Scan for the cell matching the given text and deliver its (x, y) coordinate at center. 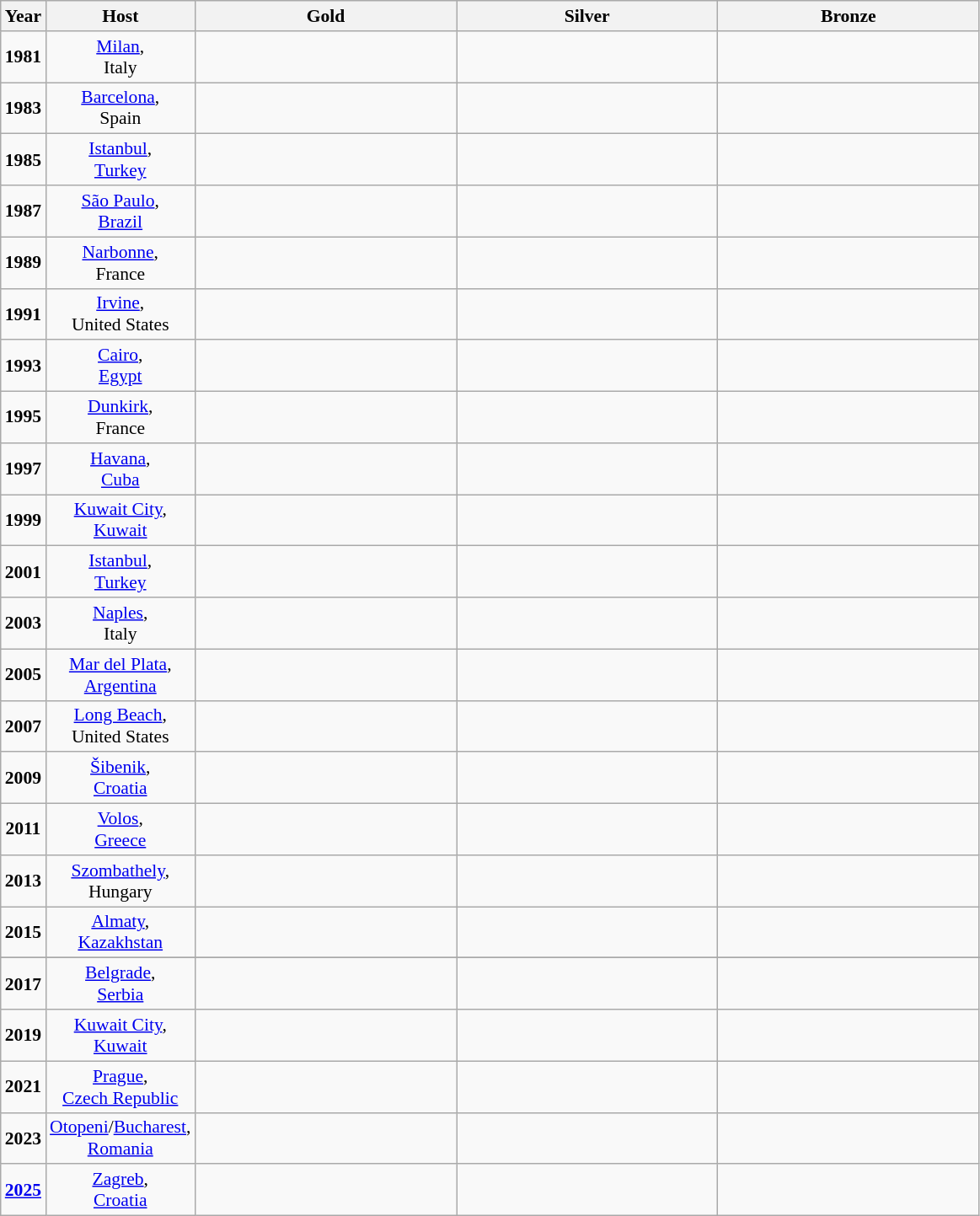
1999 (24, 521)
Dunkirk,France (120, 418)
São Paulo,Brazil (120, 211)
2007 (24, 726)
1987 (24, 211)
1997 (24, 469)
Bronze (849, 16)
1993 (24, 366)
Gold (325, 16)
2005 (24, 674)
Almaty,Kazakhstan (120, 932)
1995 (24, 418)
2011 (24, 829)
Otopeni/Bucharest,Romania (120, 1138)
2019 (24, 1035)
Zagreb,Croatia (120, 1190)
2015 (24, 932)
Szombathely,Hungary (120, 881)
2009 (24, 779)
1981 (24, 57)
1983 (24, 108)
Silver (587, 16)
2017 (24, 984)
Belgrade,Serbia (120, 984)
2003 (24, 624)
Milan,Italy (120, 57)
Long Beach,United States (120, 726)
2013 (24, 881)
2025 (24, 1190)
Šibenik,Croatia (120, 779)
2023 (24, 1138)
Narbonne,France (120, 263)
Havana,Cuba (120, 469)
Naples,Italy (120, 624)
Year (24, 16)
1985 (24, 160)
Prague,Czech Republic (120, 1087)
Barcelona,Spain (120, 108)
1989 (24, 263)
1991 (24, 313)
2001 (24, 571)
2021 (24, 1087)
Irvine,United States (120, 313)
Host (120, 16)
Mar del Plata,Argentina (120, 674)
Volos,Greece (120, 829)
Cairo,Egypt (120, 366)
